Find where the given text appears and provide that cell's center as (x, y) coordinate. 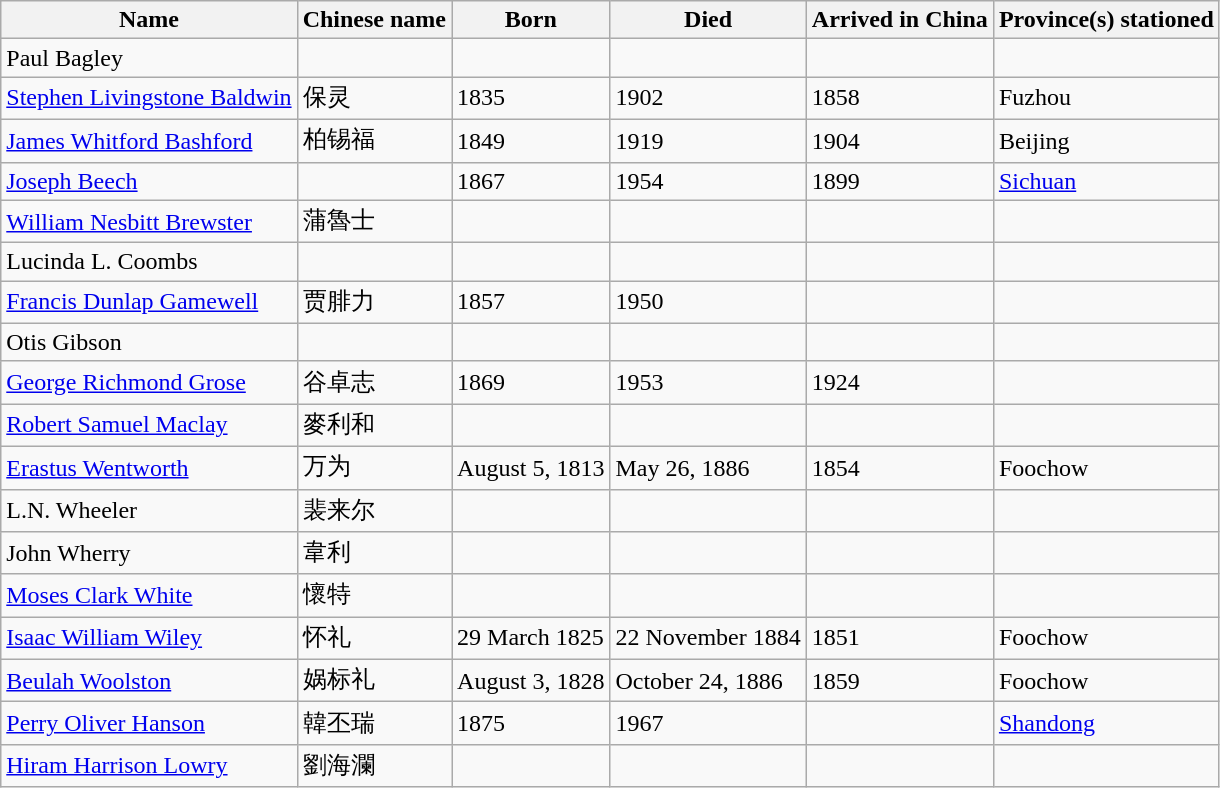
娲标礼 (374, 680)
Name (149, 20)
Perry Oliver Hanson (149, 724)
August 3, 1828 (531, 680)
Chinese name (374, 20)
Erastus Wentworth (149, 468)
1924 (900, 382)
谷卓志 (374, 382)
1854 (900, 468)
Stephen Livingstone Baldwin (149, 98)
万为 (374, 468)
Died (708, 20)
1904 (900, 140)
1899 (900, 181)
1858 (900, 98)
Robert Samuel Maclay (149, 426)
裴来尔 (374, 510)
October 24, 1886 (708, 680)
Joseph Beech (149, 181)
Shandong (1106, 724)
22 November 1884 (708, 638)
1919 (708, 140)
贾腓力 (374, 302)
Beijing (1106, 140)
Francis Dunlap Gamewell (149, 302)
1867 (531, 181)
Lucinda L. Coombs (149, 262)
1953 (708, 382)
Beulah Woolston (149, 680)
1835 (531, 98)
Moses Clark White (149, 596)
John Wherry (149, 554)
1902 (708, 98)
保灵 (374, 98)
George Richmond Grose (149, 382)
1967 (708, 724)
Hiram Harrison Lowry (149, 766)
1875 (531, 724)
1859 (900, 680)
1869 (531, 382)
James Whitford Bashford (149, 140)
Born (531, 20)
1950 (708, 302)
1857 (531, 302)
柏锡福 (374, 140)
Arrived in China (900, 20)
韓丕瑞 (374, 724)
1954 (708, 181)
劉海瀾 (374, 766)
蒲魯士 (374, 222)
Otis Gibson (149, 342)
1849 (531, 140)
William Nesbitt Brewster (149, 222)
29 March 1825 (531, 638)
Isaac William Wiley (149, 638)
May 26, 1886 (708, 468)
怀礼 (374, 638)
韋利 (374, 554)
Province(s) stationed (1106, 20)
Paul Bagley (149, 58)
August 5, 1813 (531, 468)
麥利和 (374, 426)
Fuzhou (1106, 98)
Sichuan (1106, 181)
L.N. Wheeler (149, 510)
1851 (900, 638)
懷特 (374, 596)
